From the cell containing the given text, extract its center point as [x, y] coordinate. 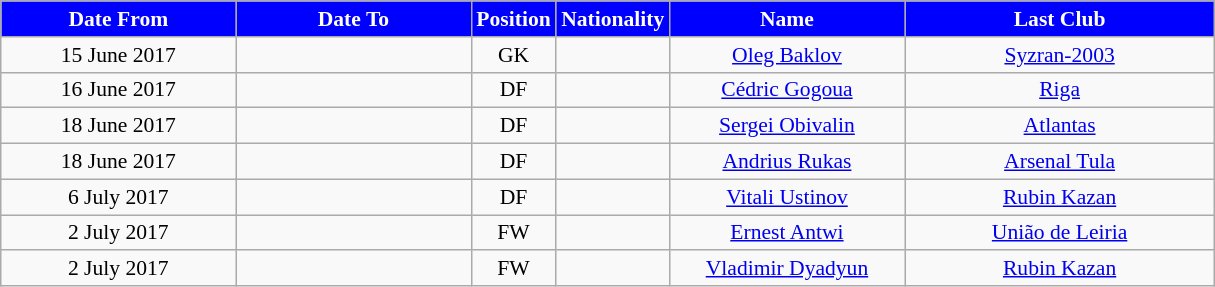
Position [514, 19]
Riga [1060, 90]
Name [786, 19]
União de Leiria [1060, 233]
Syzran-2003 [1060, 55]
Nationality [612, 19]
Sergei Obivalin [786, 126]
16 June 2017 [118, 90]
Arsenal Tula [1060, 162]
Ernest Antwi [786, 233]
Vitali Ustinov [786, 197]
Date From [118, 19]
15 June 2017 [118, 55]
Vladimir Dyadyun [786, 269]
Last Club [1060, 19]
Atlantas [1060, 126]
Date To [354, 19]
Andrius Rukas [786, 162]
GK [514, 55]
6 July 2017 [118, 197]
Oleg Baklov [786, 55]
Cédric Gogoua [786, 90]
